Locate the cell with the specified text and output its (X, Y) center coordinate. 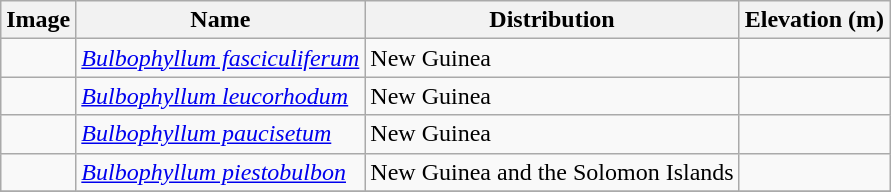
Image (38, 20)
New Guinea and the Solomon Islands (552, 172)
Elevation (m) (814, 20)
Distribution (552, 20)
Bulbophyllum piestobulbon (220, 172)
Bulbophyllum fasciculiferum (220, 58)
Bulbophyllum leucorhodum (220, 96)
Name (220, 20)
Bulbophyllum paucisetum (220, 134)
